Capture the cell that displays the provided text and extract its (X, Y) central coordinate. 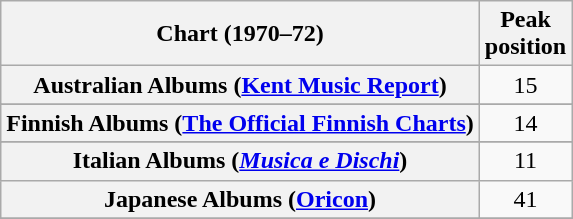
11 (525, 161)
41 (525, 199)
Chart (1970–72) (240, 34)
15 (525, 85)
Italian Albums (Musica e Dischi) (240, 161)
Australian Albums (Kent Music Report) (240, 85)
Finnish Albums (The Official Finnish Charts) (240, 123)
Japanese Albums (Oricon) (240, 199)
14 (525, 123)
Peakposition (525, 34)
